Identify which cell holds the provided text, then report its (X, Y) central coordinate. 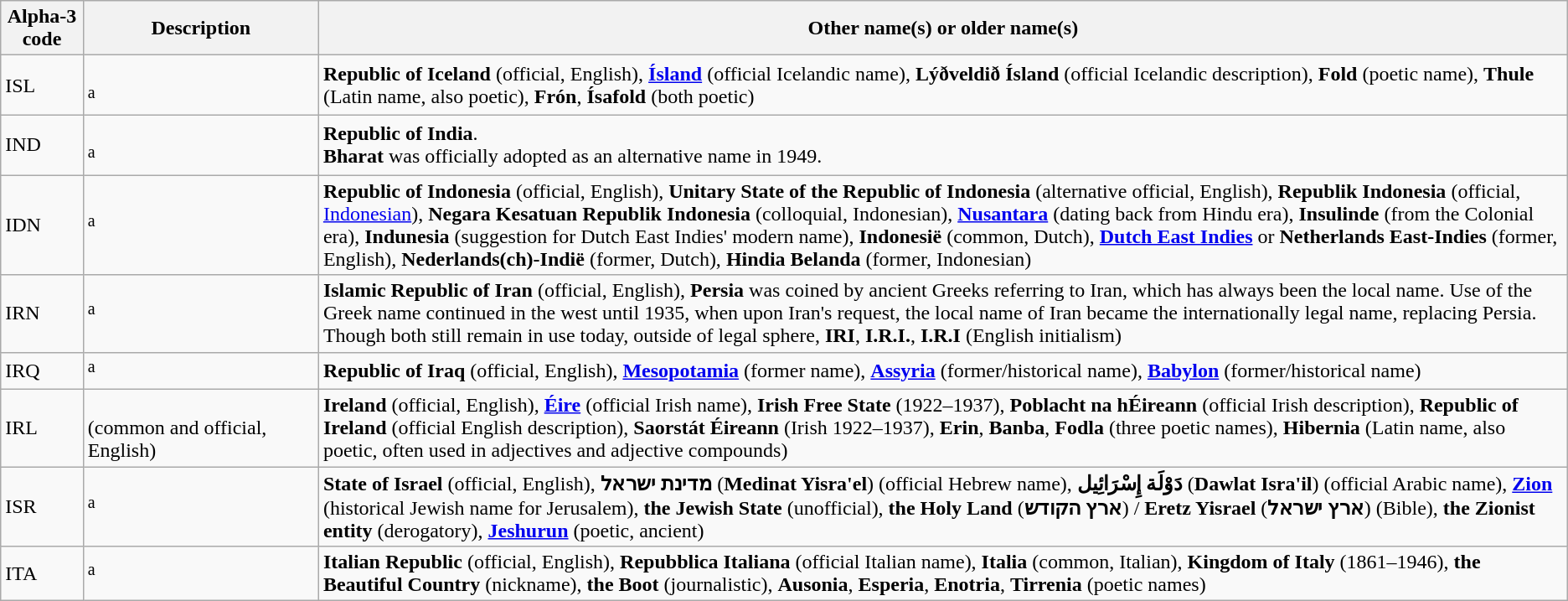
IRL (42, 428)
IRN (42, 313)
IDN (42, 225)
IND (42, 145)
Description (201, 28)
ITA (42, 573)
IRQ (42, 370)
(common and official, English) (201, 428)
ISR (42, 506)
Other name(s) or older name(s) (943, 28)
Republic of India. Bharat was officially adopted as an alternative name in 1949. (943, 145)
Republic of Iraq (official, English), Mesopotamia (former name), Assyria (former/historical name), Babylon (former/historical name) (943, 370)
ISL (42, 85)
Alpha-3 code (42, 28)
